Pinpoint the cell where the given text exists, returning its [x, y] midpoint coordinate. 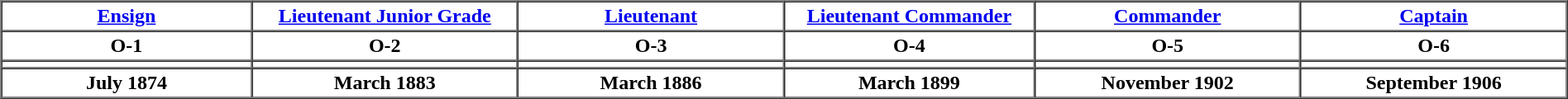
March 1899 [910, 82]
March 1883 [385, 82]
November 1902 [1168, 82]
Lieutenant Junior Grade [385, 16]
Lieutenant Commander [910, 16]
Ensign [127, 16]
March 1886 [651, 82]
Lieutenant [651, 16]
O-2 [385, 46]
Captain [1434, 16]
O-6 [1434, 46]
O-4 [910, 46]
O-5 [1168, 46]
July 1874 [127, 82]
O-1 [127, 46]
September 1906 [1434, 82]
Commander [1168, 16]
O-3 [651, 46]
